Identify which cell holds the provided text, then report its [X, Y] central coordinate. 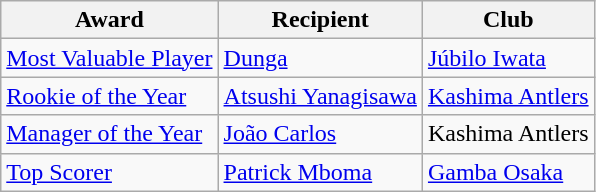
Júbilo Iwata [508, 58]
Top Scorer [110, 172]
Award [110, 20]
Most Valuable Player [110, 58]
Patrick Mboma [320, 172]
Recipient [320, 20]
Club [508, 20]
Rookie of the Year [110, 96]
João Carlos [320, 134]
Dunga [320, 58]
Manager of the Year [110, 134]
Atsushi Yanagisawa [320, 96]
Gamba Osaka [508, 172]
